Pinpoint the cell where the given text exists, returning its (x, y) midpoint coordinate. 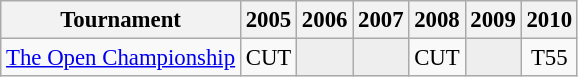
2008 (437, 20)
2007 (381, 20)
2005 (268, 20)
2010 (549, 20)
2006 (325, 20)
Tournament (121, 20)
The Open Championship (121, 58)
2009 (493, 20)
T55 (549, 58)
